Detect which cell encompasses the target text, then output its (x, y) center coordinate. 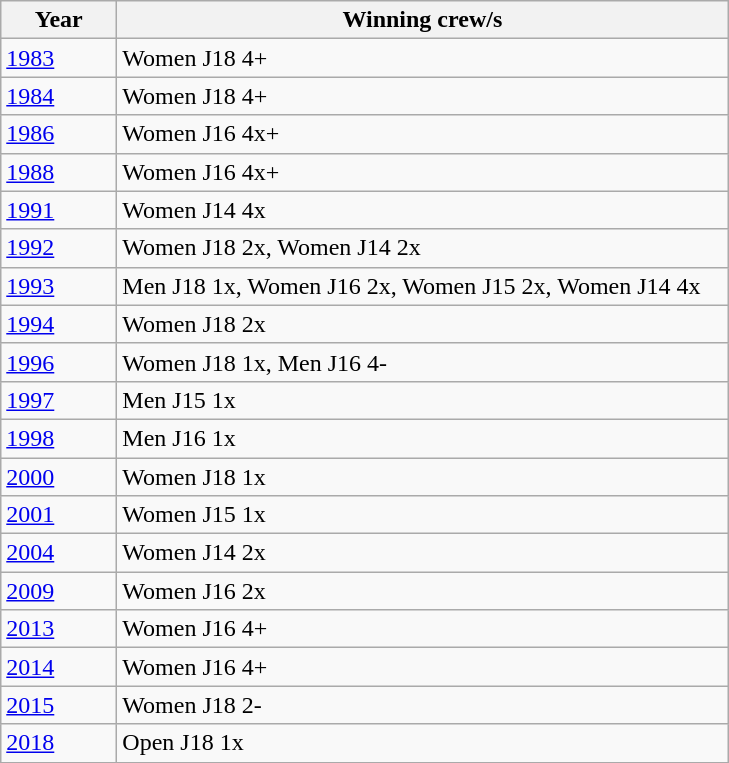
1984 (59, 96)
Women J15 1x (422, 515)
Women J14 4x (422, 210)
Winning crew/s (422, 20)
2018 (59, 743)
Year (59, 20)
Men J18 1x, Women J16 2x, Women J15 2x, Women J14 4x (422, 286)
1996 (59, 362)
Men J16 1x (422, 438)
1992 (59, 248)
1994 (59, 324)
Women J18 2x, Women J14 2x (422, 248)
1993 (59, 286)
1998 (59, 438)
2013 (59, 629)
Women J18 1x (422, 477)
1988 (59, 172)
Men J15 1x (422, 400)
2004 (59, 553)
1991 (59, 210)
2001 (59, 515)
1986 (59, 134)
2000 (59, 477)
Women J18 1x, Men J16 4- (422, 362)
Women J16 2x (422, 591)
Open J18 1x (422, 743)
2009 (59, 591)
Women J18 2- (422, 705)
2015 (59, 705)
Women J14 2x (422, 553)
Women J18 2x (422, 324)
2014 (59, 667)
1983 (59, 58)
1997 (59, 400)
